Return the (X, Y) coordinate for the center point of the cell that contains the specified text.  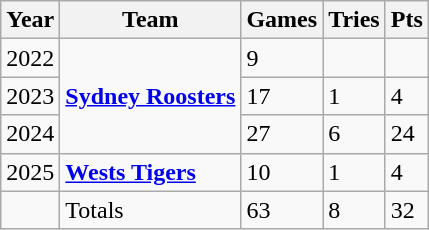
2024 (30, 134)
2023 (30, 96)
Pts (406, 20)
10 (282, 172)
24 (406, 134)
Team (150, 20)
2025 (30, 172)
8 (354, 210)
Games (282, 20)
27 (282, 134)
Totals (150, 210)
Sydney Roosters (150, 96)
Tries (354, 20)
2022 (30, 58)
6 (354, 134)
9 (282, 58)
32 (406, 210)
Year (30, 20)
Wests Tigers (150, 172)
63 (282, 210)
17 (282, 96)
